Return (X, Y) of the center of cell containing provided text 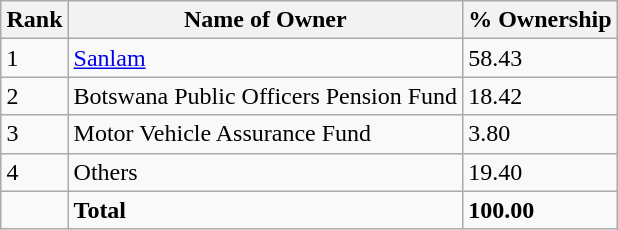
100.00 (540, 210)
58.43 (540, 58)
4 (34, 172)
1 (34, 58)
Rank (34, 20)
Sanlam (266, 58)
3.80 (540, 134)
% Ownership (540, 20)
Total (266, 210)
2 (34, 96)
Botswana Public Officers Pension Fund (266, 96)
19.40 (540, 172)
Motor Vehicle Assurance Fund (266, 134)
3 (34, 134)
Name of Owner (266, 20)
18.42 (540, 96)
Others (266, 172)
